Return the [X, Y] coordinate for the center point of the cell that contains the specified text.  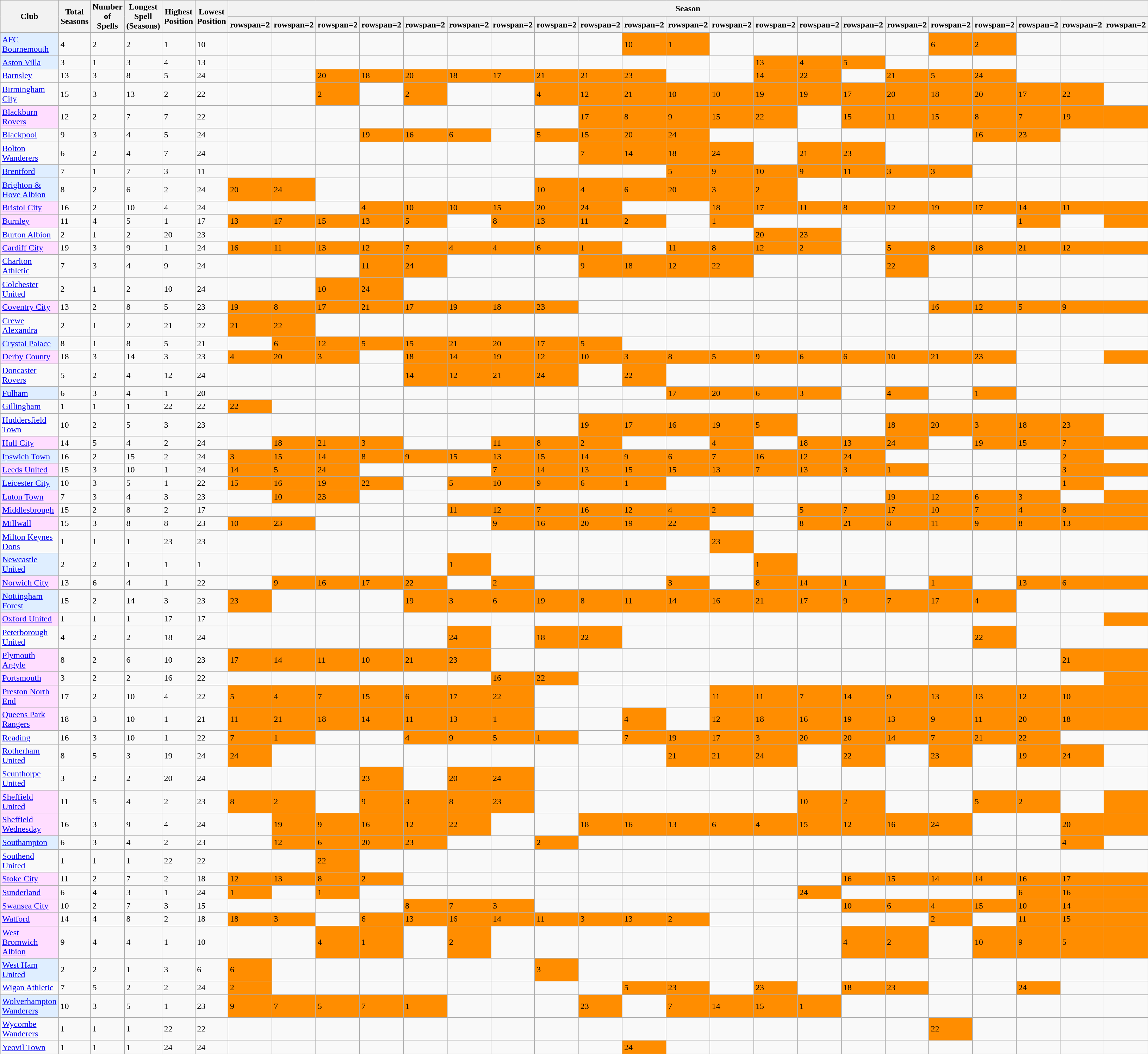
Southampton [30, 843]
Reading [30, 737]
Total Seasons [75, 17]
Brentford [30, 171]
Brighton & Hove Albion [30, 190]
Scunthorpe United [30, 779]
Doncaster Rovers [30, 375]
Sheffield United [30, 801]
Plymouth Argyle [30, 660]
Wolverhampton Wanderers [30, 1006]
Burton Albion [30, 234]
Watford [30, 919]
Club [30, 17]
Oxford United [30, 619]
Longest Spell (Seasons) [143, 17]
Aston Villa [30, 62]
Cardiff City [30, 248]
Wycombe Wanderers [30, 1029]
Preston North End [30, 696]
Blackpool [30, 135]
Leeds United [30, 470]
Number of Spells [107, 17]
Southend United [30, 861]
Sheffield Wednesday [30, 824]
Norwich City [30, 583]
Charlton Athletic [30, 266]
Season [688, 8]
Millwall [30, 523]
Peterborough United [30, 637]
Bristol City [30, 207]
West Bromwich Albion [30, 942]
Bolton Wanderers [30, 153]
Huddersfield Town [30, 425]
Lowest Position [212, 17]
Fulham [30, 393]
Yeovil Town [30, 1047]
Colchester United [30, 289]
Blackburn Rovers [30, 117]
Luton Town [30, 496]
Gillingham [30, 407]
Coventry City [30, 307]
Sunderland [30, 892]
Stoke City [30, 879]
Hull City [30, 443]
Leicester City [30, 483]
Crewe Alexandra [30, 325]
Milton Keynes Dons [30, 542]
Wigan Athletic [30, 988]
Birmingham City [30, 94]
Rotherham United [30, 755]
Burnley [30, 221]
Portsmouth [30, 678]
Newcastle United [30, 564]
AFC Bournemouth [30, 44]
Crystal Palace [30, 343]
Swansea City [30, 906]
Barnsley [30, 76]
Derby County [30, 357]
Middlesbrough [30, 510]
West Ham United [30, 969]
Ipswich Town [30, 456]
Queens Park Rangers [30, 719]
Highest Position [179, 17]
Nottingham Forest [30, 601]
